From the cell containing the given text, extract its center point as [X, Y] coordinate. 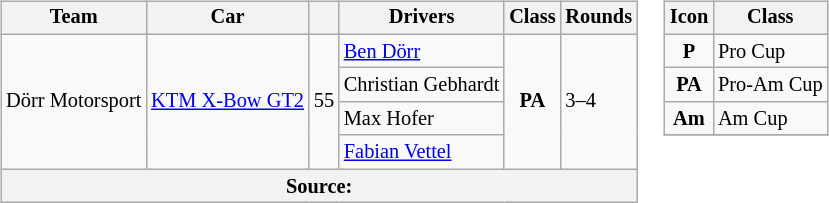
3–4 [598, 102]
Source: [319, 186]
Icon [689, 18]
Max Hofer [422, 119]
Team [74, 18]
Pro-Am Cup [770, 85]
Car [228, 18]
55 [324, 102]
Drivers [422, 18]
Rounds [598, 18]
Pro Cup [770, 51]
P [689, 51]
Fabian Vettel [422, 152]
Am [689, 119]
Ben Dörr [422, 51]
Am Cup [770, 119]
KTM X-Bow GT2 [228, 102]
Dörr Motorsport [74, 102]
Christian Gebhardt [422, 85]
